Pinpoint the cell where the given text exists, returning its [X, Y] midpoint coordinate. 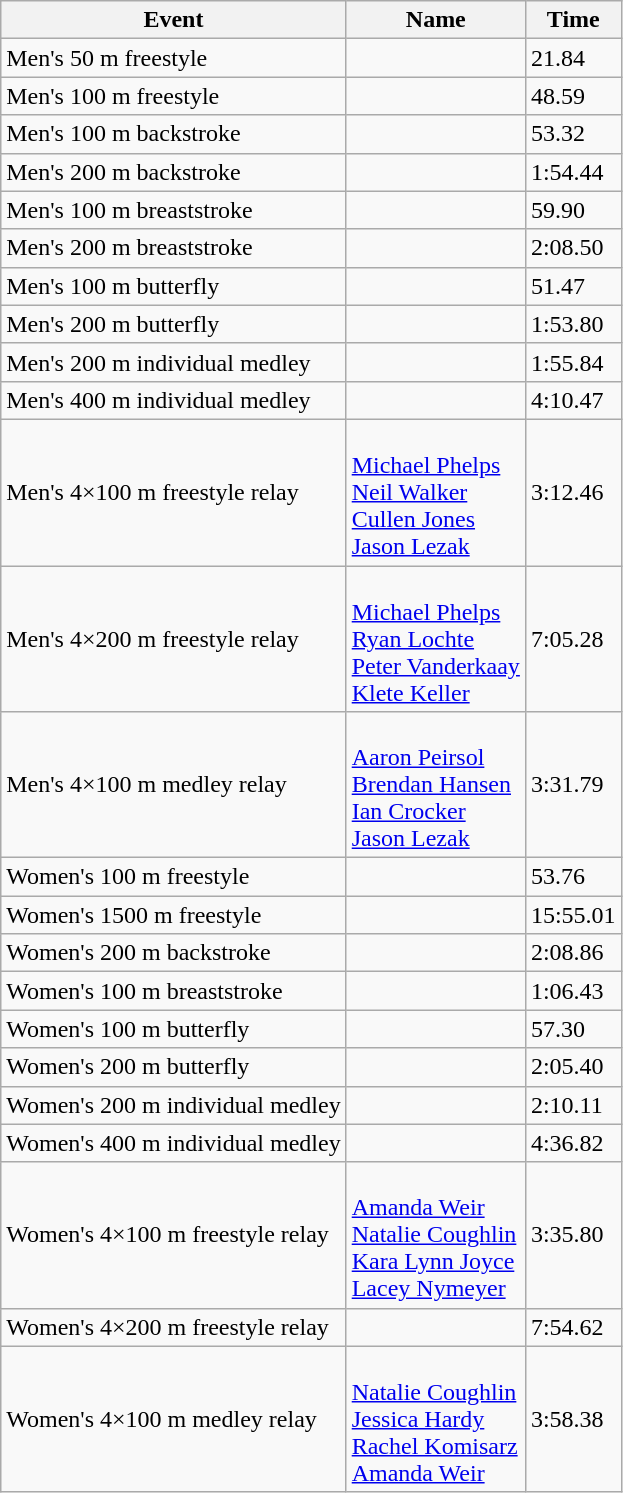
Men's 400 m individual medley [174, 400]
Women's 4×200 m freestyle relay [174, 1327]
Men's 200 m breaststroke [174, 248]
53.32 [573, 134]
Men's 4×100 m medley relay [174, 785]
Women's 200 m backstroke [174, 953]
Women's 4×100 m freestyle relay [174, 1235]
Michael PhelpsNeil WalkerCullen JonesJason Lezak [436, 492]
2:05.40 [573, 1067]
1:55.84 [573, 362]
21.84 [573, 58]
1:54.44 [573, 172]
Time [573, 20]
Women's 200 m individual medley [174, 1105]
3:35.80 [573, 1235]
Amanda WeirNatalie CoughlinKara Lynn JoyceLacey Nymeyer [436, 1235]
Men's 100 m breaststroke [174, 210]
4:10.47 [573, 400]
Men's 200 m butterfly [174, 324]
59.90 [573, 210]
Men's 4×200 m freestyle relay [174, 639]
Women's 100 m breaststroke [174, 991]
57.30 [573, 1029]
1:06.43 [573, 991]
2:10.11 [573, 1105]
Men's 4×100 m freestyle relay [174, 492]
4:36.82 [573, 1143]
Aaron PeirsolBrendan HansenIan CrockerJason Lezak [436, 785]
3:58.38 [573, 1419]
Women's 100 m freestyle [174, 877]
1:53.80 [573, 324]
Women's 1500 m freestyle [174, 915]
48.59 [573, 96]
Men's 200 m backstroke [174, 172]
Women's 4×100 m medley relay [174, 1419]
Men's 100 m freestyle [174, 96]
2:08.86 [573, 953]
51.47 [573, 286]
Men's 200 m individual medley [174, 362]
Women's 100 m butterfly [174, 1029]
7:05.28 [573, 639]
15:55.01 [573, 915]
Women's 400 m individual medley [174, 1143]
53.76 [573, 877]
Name [436, 20]
3:12.46 [573, 492]
Event [174, 20]
Men's 50 m freestyle [174, 58]
Women's 200 m butterfly [174, 1067]
Michael PhelpsRyan LochtePeter VanderkaayKlete Keller [436, 639]
7:54.62 [573, 1327]
2:08.50 [573, 248]
Men's 100 m backstroke [174, 134]
Men's 100 m butterfly [174, 286]
Natalie CoughlinJessica HardyRachel KomisarzAmanda Weir [436, 1419]
3:31.79 [573, 785]
